Detect which cell encompasses the target text, then output its [x, y] center coordinate. 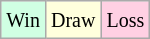
Loss [126, 20]
Draw [72, 20]
Win [24, 20]
